Scan for the cell matching the given text and deliver its [X, Y] coordinate at center. 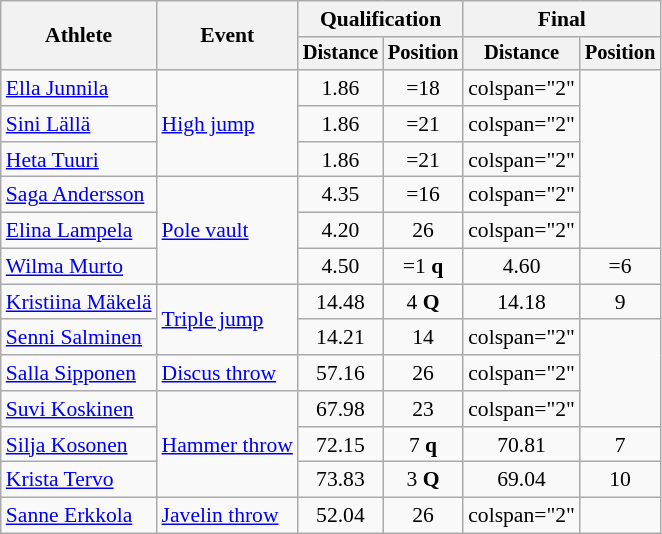
57.16 [340, 373]
Senni Salminen [79, 338]
Elina Lampela [79, 231]
4.50 [340, 267]
4.60 [522, 267]
72.15 [340, 445]
52.04 [340, 516]
Silja Kosonen [79, 445]
=16 [423, 195]
70.81 [522, 445]
Pole vault [228, 230]
14.18 [522, 302]
14 [423, 338]
Discus throw [228, 373]
Heta Tuuri [79, 160]
7 [620, 445]
Hammer throw [228, 444]
4.35 [340, 195]
=1 q [423, 267]
Suvi Koskinen [79, 409]
Final [562, 19]
73.83 [340, 480]
23 [423, 409]
Salla Sipponen [79, 373]
4.20 [340, 231]
14.48 [340, 302]
Sanne Erkkola [79, 516]
=18 [423, 88]
4 Q [423, 302]
Javelin throw [228, 516]
7 q [423, 445]
Kristiina Mäkelä [79, 302]
Krista Tervo [79, 480]
=6 [620, 267]
Athlete [79, 36]
Qualification [380, 19]
Saga Andersson [79, 195]
14.21 [340, 338]
69.04 [522, 480]
10 [620, 480]
Event [228, 36]
Triple jump [228, 320]
Wilma Murto [79, 267]
67.98 [340, 409]
9 [620, 302]
Sini Lällä [79, 124]
High jump [228, 124]
Ella Junnila [79, 88]
3 Q [423, 480]
